Capture the cell that displays the provided text and extract its [X, Y] central coordinate. 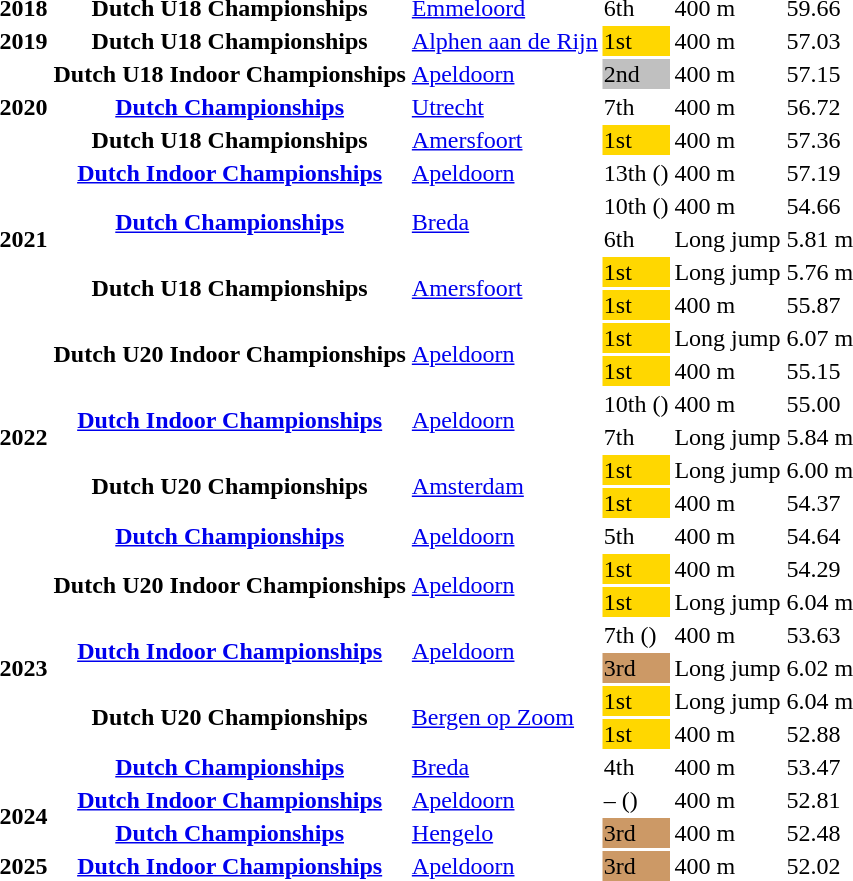
Alphen aan de Rijn [504, 41]
Bergen op Zoom [504, 718]
Amsterdam [504, 486]
Dutch U18 Indoor Championships [230, 74]
Hengelo [504, 833]
13th () [636, 173]
6th [636, 239]
Utrecht [504, 107]
5th [636, 536]
4th [636, 767]
7th () [636, 635]
– () [636, 800]
2nd [636, 74]
